Find where the given text appears and provide that cell's center as [x, y] coordinate. 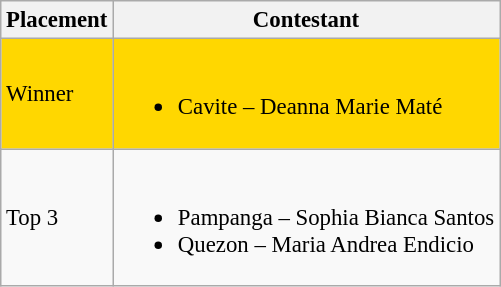
Placement [57, 20]
Top 3 [57, 218]
Pampanga – Sophia Bianca SantosQuezon – Maria Andrea Endicio [306, 218]
Cavite – Deanna Marie Maté [306, 94]
Winner [57, 94]
Contestant [306, 20]
